Search for the cell housing the specified text and yield its (x, y) center coordinate. 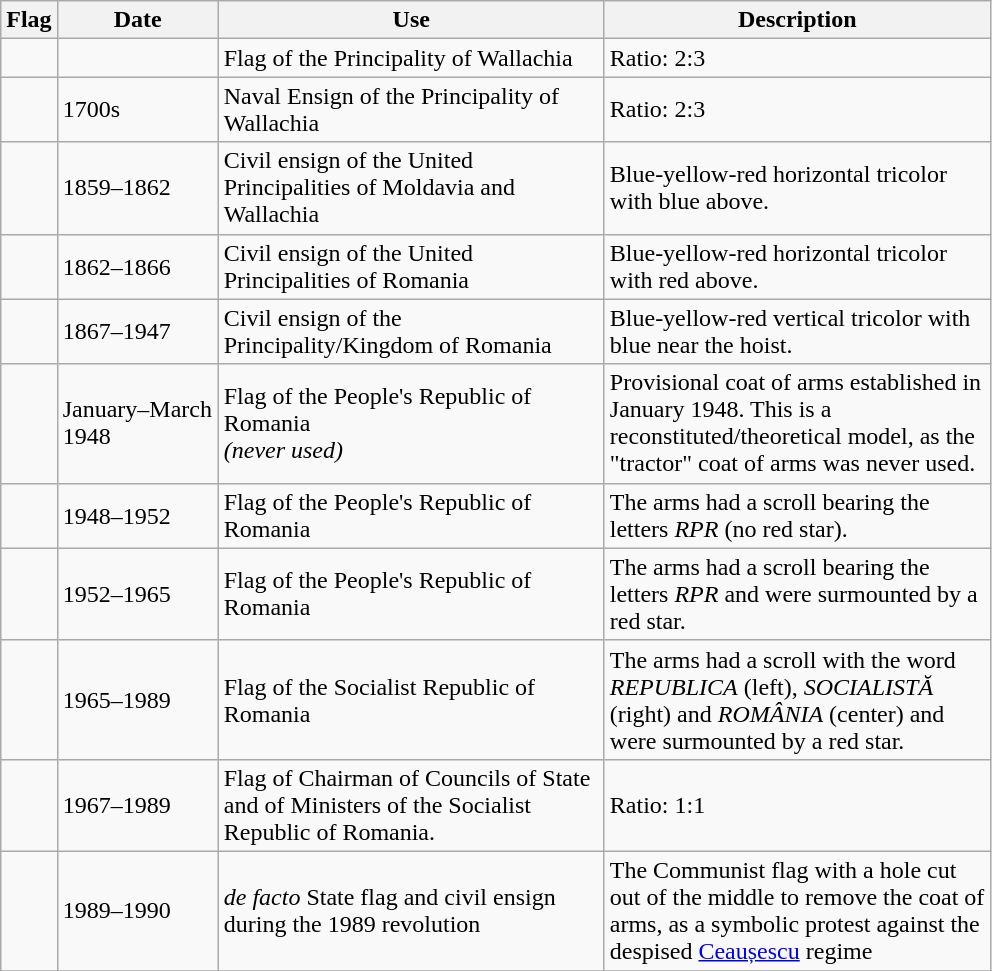
1989–1990 (138, 910)
Flag (29, 20)
The arms had a scroll bearing the letters RPR (no red star). (797, 516)
1965–1989 (138, 700)
1862–1866 (138, 266)
Blue-yellow-red horizontal tricolor with red above. (797, 266)
Blue-yellow-red horizontal tricolor with blue above. (797, 188)
January–March 1948 (138, 424)
Blue-yellow-red vertical tricolor with blue near the hoist. (797, 332)
Civil ensign of the United Principalities of Romania (411, 266)
Date (138, 20)
The arms had a scroll bearing the letters RPR and were surmounted by a red star. (797, 594)
1967–1989 (138, 805)
1948–1952 (138, 516)
The Communist flag with a hole cut out of the middle to remove the coat of arms, as a symbolic protest against the despised Ceaușescu regime (797, 910)
The arms had a scroll with the word REPUBLICA (left), SOCIALISTĂ (right) and ROMÂNIA (center) and were surmounted by a red star. (797, 700)
Use (411, 20)
1867–1947 (138, 332)
de facto State flag and civil ensign during the 1989 revolution (411, 910)
1700s (138, 110)
Flag of Chairman of Councils of State and of Ministers of the Socialist Republic of Romania. (411, 805)
Description (797, 20)
Flag of the Principality of Wallachia (411, 58)
Civil ensign of the Principality/Kingdom of Romania (411, 332)
Provisional coat of arms established in January 1948. This is a reconstituted/theoretical model, as the "tractor" coat of arms was never used. (797, 424)
Naval Ensign of the Principality of Wallachia (411, 110)
Flag of the People's Republic of Romania(never used) (411, 424)
1952–1965 (138, 594)
Ratio: 1:1 (797, 805)
1859–1862 (138, 188)
Flag of the Socialist Republic of Romania (411, 700)
Civil ensign of the United Principalities of Moldavia and Wallachia (411, 188)
